Search for the cell housing the specified text and yield its [x, y] center coordinate. 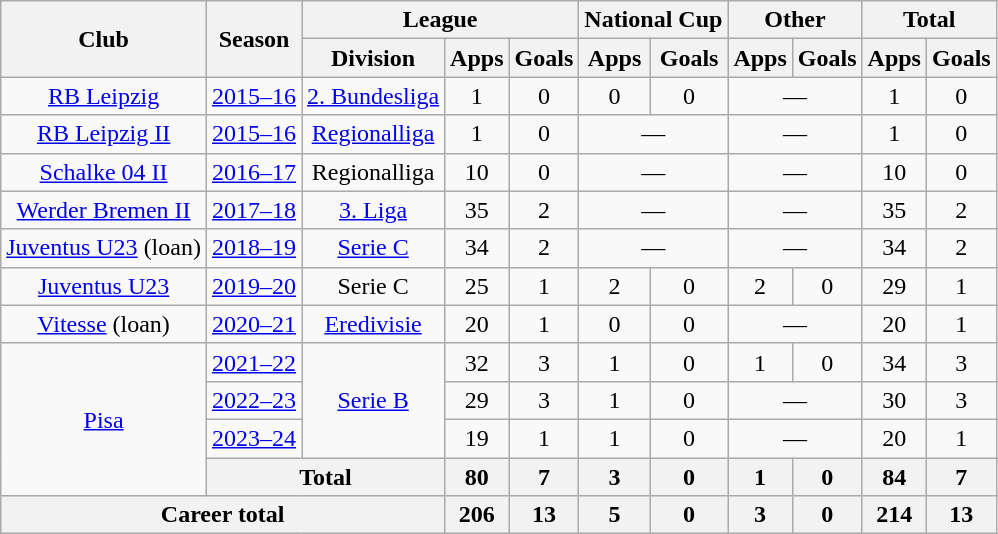
RB Leipzig [104, 96]
Eredivisie [374, 324]
Pisa [104, 419]
National Cup [654, 20]
206 [477, 515]
Juventus U23 (loan) [104, 248]
2. Bundesliga [374, 96]
League [440, 20]
19 [477, 438]
84 [894, 477]
2018–19 [254, 248]
2020–21 [254, 324]
Career total [223, 515]
3. Liga [374, 210]
2021–22 [254, 362]
Werder Bremen II [104, 210]
2017–18 [254, 210]
25 [477, 286]
2023–24 [254, 438]
214 [894, 515]
5 [615, 515]
Serie B [374, 400]
Vitesse (loan) [104, 324]
2016–17 [254, 172]
Schalke 04 II [104, 172]
30 [894, 400]
32 [477, 362]
RB Leipzig II [104, 134]
2022–23 [254, 400]
Division [374, 58]
Club [104, 39]
Juventus U23 [104, 286]
80 [477, 477]
2019–20 [254, 286]
Other [795, 20]
Season [254, 39]
